Find where the given text appears and provide that cell's center as (x, y) coordinate. 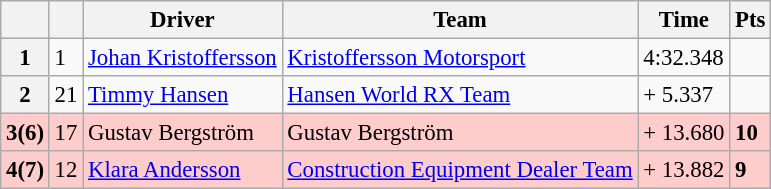
Kristoffersson Motorsport (460, 58)
Driver (182, 20)
+ 5.337 (684, 95)
Klara Andersson (182, 170)
Johan Kristoffersson (182, 58)
Pts (750, 20)
12 (66, 170)
Timmy Hansen (182, 95)
+ 13.882 (684, 170)
Construction Equipment Dealer Team (460, 170)
2 (26, 95)
Hansen World RX Team (460, 95)
4(7) (26, 170)
4:32.348 (684, 58)
+ 13.680 (684, 133)
Time (684, 20)
21 (66, 95)
Team (460, 20)
9 (750, 170)
3(6) (26, 133)
10 (750, 133)
17 (66, 133)
